Capture the cell that displays the provided text and extract its (x, y) central coordinate. 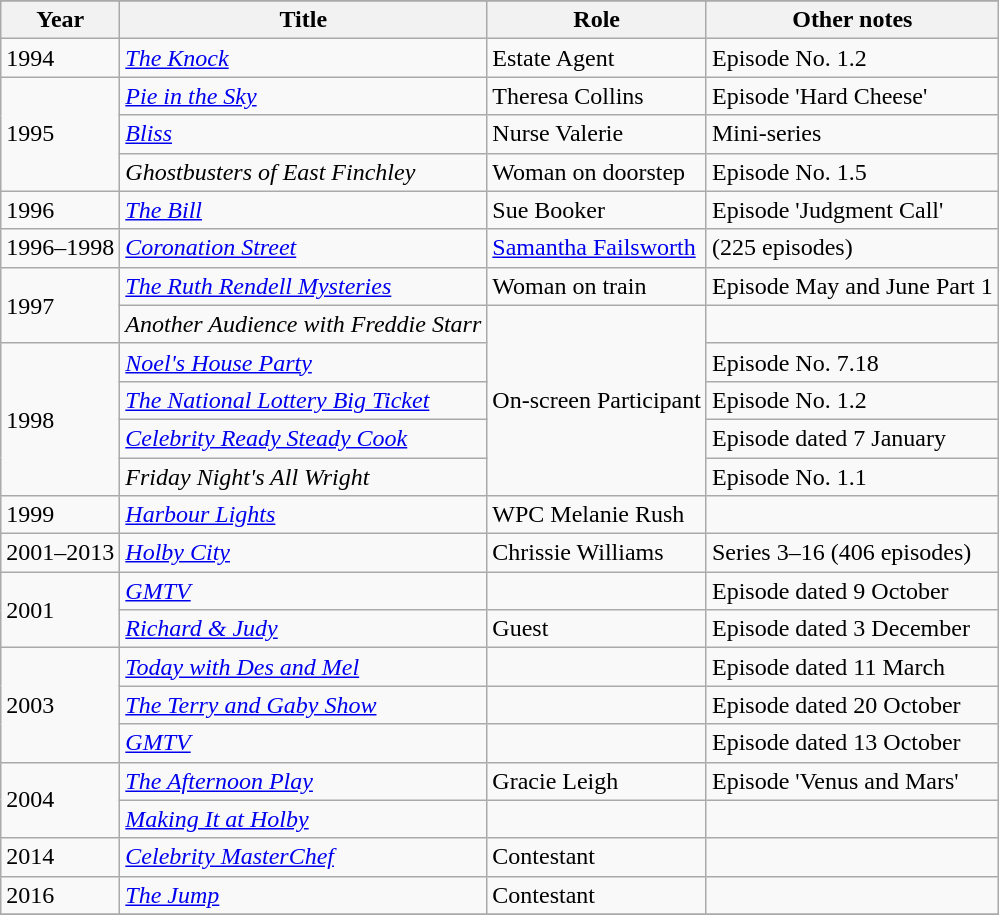
Pie in the Sky (304, 96)
(225 episodes) (852, 248)
The National Lottery Big Ticket (304, 400)
The Ruth Rendell Mysteries (304, 286)
1997 (60, 305)
Series 3–16 (406 episodes) (852, 553)
Ghostbusters of East Finchley (304, 172)
Gracie Leigh (597, 781)
Episode dated 3 December (852, 629)
WPC Melanie Rush (597, 515)
Episode No. 7.18 (852, 362)
Episode 'Venus and Mars' (852, 781)
Episode dated 7 January (852, 438)
Episode No. 1.5 (852, 172)
The Afternoon Play (304, 781)
Holby City (304, 553)
Episode May and June Part 1 (852, 286)
Mini-series (852, 134)
Episode No. 1.1 (852, 477)
Woman on train (597, 286)
Episode 'Hard Cheese' (852, 96)
Sue Booker (597, 210)
Year (60, 20)
1994 (60, 58)
Theresa Collins (597, 96)
2001 (60, 610)
1999 (60, 515)
Bliss (304, 134)
Woman on doorstep (597, 172)
2001–2013 (60, 553)
Episode dated 9 October (852, 591)
Role (597, 20)
Other notes (852, 20)
Samantha Failsworth (597, 248)
Episode dated 11 March (852, 667)
2003 (60, 705)
1995 (60, 134)
The Terry and Gaby Show (304, 705)
Guest (597, 629)
Episode 'Judgment Call' (852, 210)
The Bill (304, 210)
Coronation Street (304, 248)
1996–1998 (60, 248)
Richard & Judy (304, 629)
Making It at Holby (304, 819)
Celebrity Ready Steady Cook (304, 438)
Harbour Lights (304, 515)
1998 (60, 419)
2014 (60, 857)
The Knock (304, 58)
Chrissie Williams (597, 553)
Nurse Valerie (597, 134)
2016 (60, 895)
1996 (60, 210)
Noel's House Party (304, 362)
Celebrity MasterChef (304, 857)
Episode dated 13 October (852, 743)
Today with Des and Mel (304, 667)
Another Audience with Freddie Starr (304, 324)
Title (304, 20)
2004 (60, 800)
Estate Agent (597, 58)
Friday Night's All Wright (304, 477)
Episode dated 20 October (852, 705)
The Jump (304, 895)
On-screen Participant (597, 400)
